Output the [X, Y] coordinate of the center of the cell containing the given text.  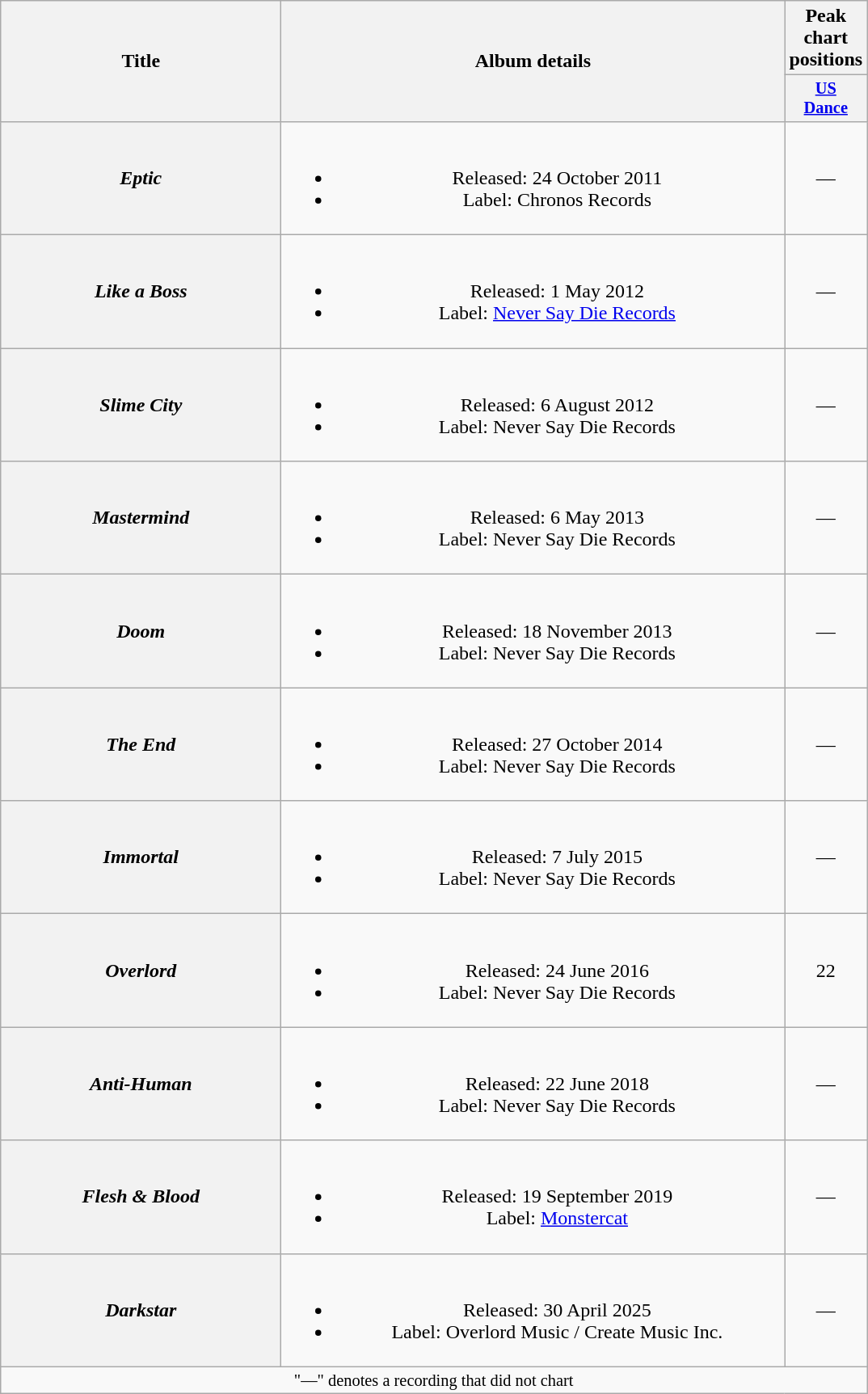
Released: 30 April 2025Label: Overlord Music / Create Music Inc. [533, 1310]
Released: 24 October 2011Label: Chronos Records [533, 178]
Flesh & Blood [141, 1197]
Darkstar [141, 1310]
Released: 19 September 2019Label: Monstercat [533, 1197]
Album details [533, 61]
Released: 24 June 2016Label: Never Say Die Records [533, 971]
Like a Boss [141, 292]
Title [141, 61]
The End [141, 744]
Released: 1 May 2012Label: Never Say Die Records [533, 292]
Overlord [141, 971]
Released: 27 October 2014Label: Never Say Die Records [533, 744]
Released: 22 June 2018Label: Never Say Die Records [533, 1084]
Released: 18 November 2013Label: Never Say Die Records [533, 631]
Immortal [141, 857]
"—" denotes a recording that did not chart [434, 1380]
Released: 6 August 2012Label: Never Say Die Records [533, 405]
Peak chart positions [826, 38]
Anti-Human [141, 1084]
22 [826, 971]
Mastermind [141, 518]
USDance [826, 99]
Released: 7 July 2015Label: Never Say Die Records [533, 857]
Eptic [141, 178]
Doom [141, 631]
Released: 6 May 2013Label: Never Say Die Records [533, 518]
Slime City [141, 405]
